Extract the (x, y) coordinate from the center of the cell holding the provided text.  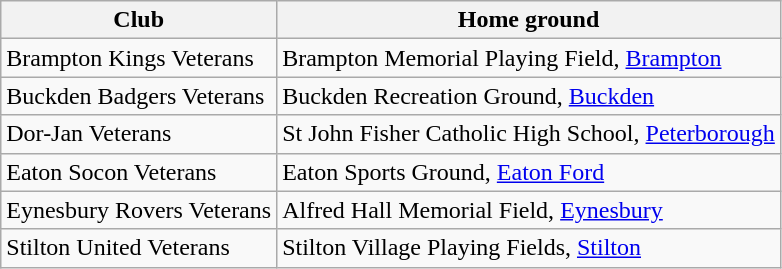
Eaton Sports Ground, Eaton Ford (529, 172)
Alfred Hall Memorial Field, Eynesbury (529, 210)
Club (139, 20)
Brampton Kings Veterans (139, 58)
Brampton Memorial Playing Field, Brampton (529, 58)
Eynesbury Rovers Veterans (139, 210)
Eaton Socon Veterans (139, 172)
Stilton Village Playing Fields, Stilton (529, 248)
Home ground (529, 20)
Dor-Jan Veterans (139, 134)
Buckden Recreation Ground, Buckden (529, 96)
Stilton United Veterans (139, 248)
Buckden Badgers Veterans (139, 96)
St John Fisher Catholic High School, Peterborough (529, 134)
